Locate the cell with the specified text and output its (x, y) center coordinate. 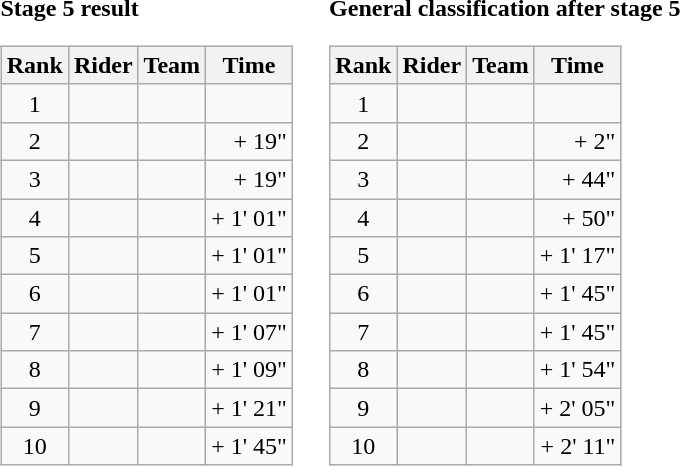
+ 1' 07" (250, 332)
+ 2" (578, 141)
+ 1' 17" (578, 256)
+ 2' 11" (578, 446)
+ 1' 54" (578, 370)
+ 1' 09" (250, 370)
+ 50" (578, 217)
+ 2' 05" (578, 408)
+ 1' 21" (250, 408)
+ 44" (578, 179)
